Return (X, Y) of the center of cell containing provided text 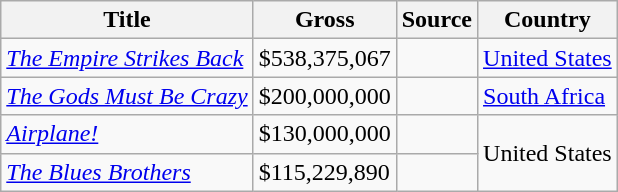
$200,000,000 (324, 96)
Gross (324, 20)
$115,229,890 (324, 172)
Title (127, 20)
The Blues Brothers (127, 172)
Airplane! (127, 134)
$130,000,000 (324, 134)
South Africa (548, 96)
The Gods Must Be Crazy (127, 96)
The Empire Strikes Back (127, 58)
Source (436, 20)
Country (548, 20)
$538,375,067 (324, 58)
